Output the (X, Y) coordinate of the center of the cell containing the given text.  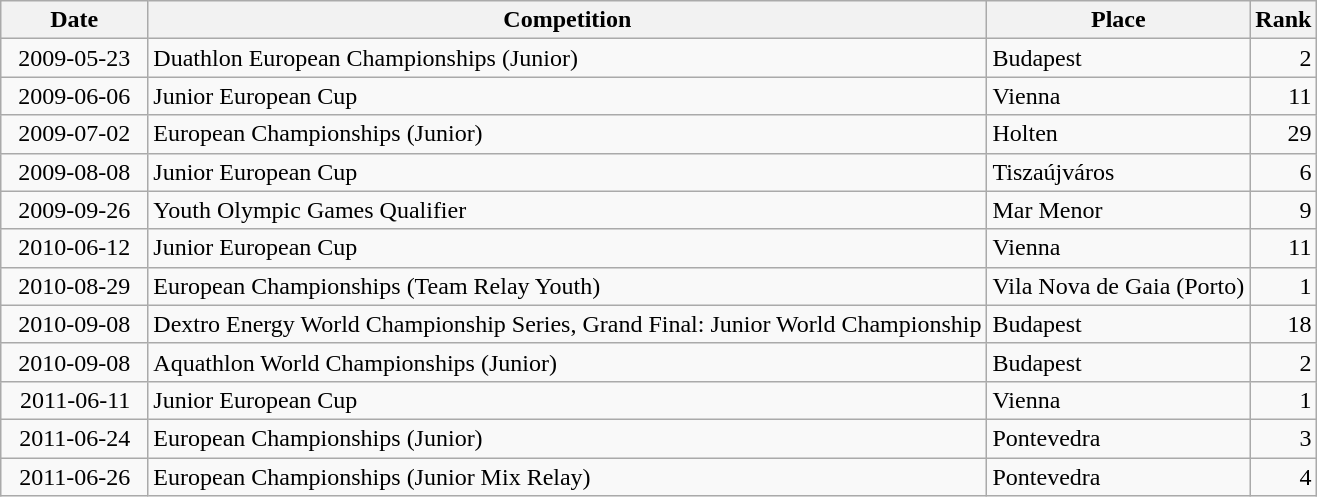
2011-06-24 (74, 438)
Holten (1118, 134)
Duathlon European Championships (Junior) (568, 58)
2010-06-12 (74, 248)
6 (1284, 172)
29 (1284, 134)
2009-07-02 (74, 134)
Rank (1284, 20)
European Championships (Junior Mix Relay) (568, 477)
Mar Menor (1118, 210)
Competition (568, 20)
Vila Nova de Gaia (Porto) (1118, 286)
Tiszaújváros (1118, 172)
Aquathlon World Championships (Junior) (568, 362)
Place (1118, 20)
Date (74, 20)
2009-08-08 (74, 172)
18 (1284, 324)
Dextro Energy World Championship Series, Grand Final: Junior World Championship (568, 324)
2011-06-26 (74, 477)
Youth Olympic Games Qualifier (568, 210)
European Championships (Team Relay Youth) (568, 286)
4 (1284, 477)
2009-06-06 (74, 96)
9 (1284, 210)
2010-08-29 (74, 286)
3 (1284, 438)
2011-06-11 (74, 400)
2009-05-23 (74, 58)
2009-09-26 (74, 210)
